Find where the given text appears and provide that cell's center as [x, y] coordinate. 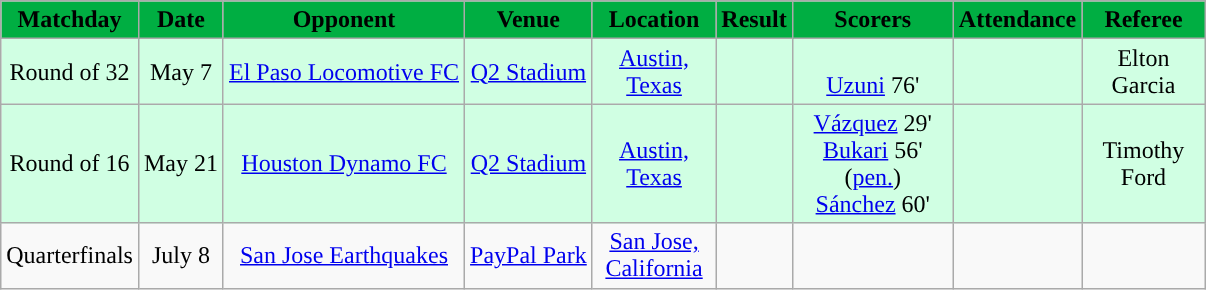
Vázquez 29'Bukari 56' (pen.)Sánchez 60' [872, 164]
Elton Garcia [1144, 72]
Venue [529, 20]
Quarterfinals [70, 256]
May 7 [180, 72]
Round of 16 [70, 164]
El Paso Locomotive FC [344, 72]
Location [654, 20]
Opponent [344, 20]
May 21 [180, 164]
PayPal Park [529, 256]
July 8 [180, 256]
San Jose Earthquakes [344, 256]
Uzuni 76' [872, 72]
Date [180, 20]
Houston Dynamo FC [344, 164]
Timothy Ford [1144, 164]
San Jose, California [654, 256]
Scorers [872, 20]
Result [754, 20]
Matchday [70, 20]
Round of 32 [70, 72]
Attendance [1017, 20]
Referee [1144, 20]
